Return the (X, Y) coordinate for the center point of the cell that contains the specified text.  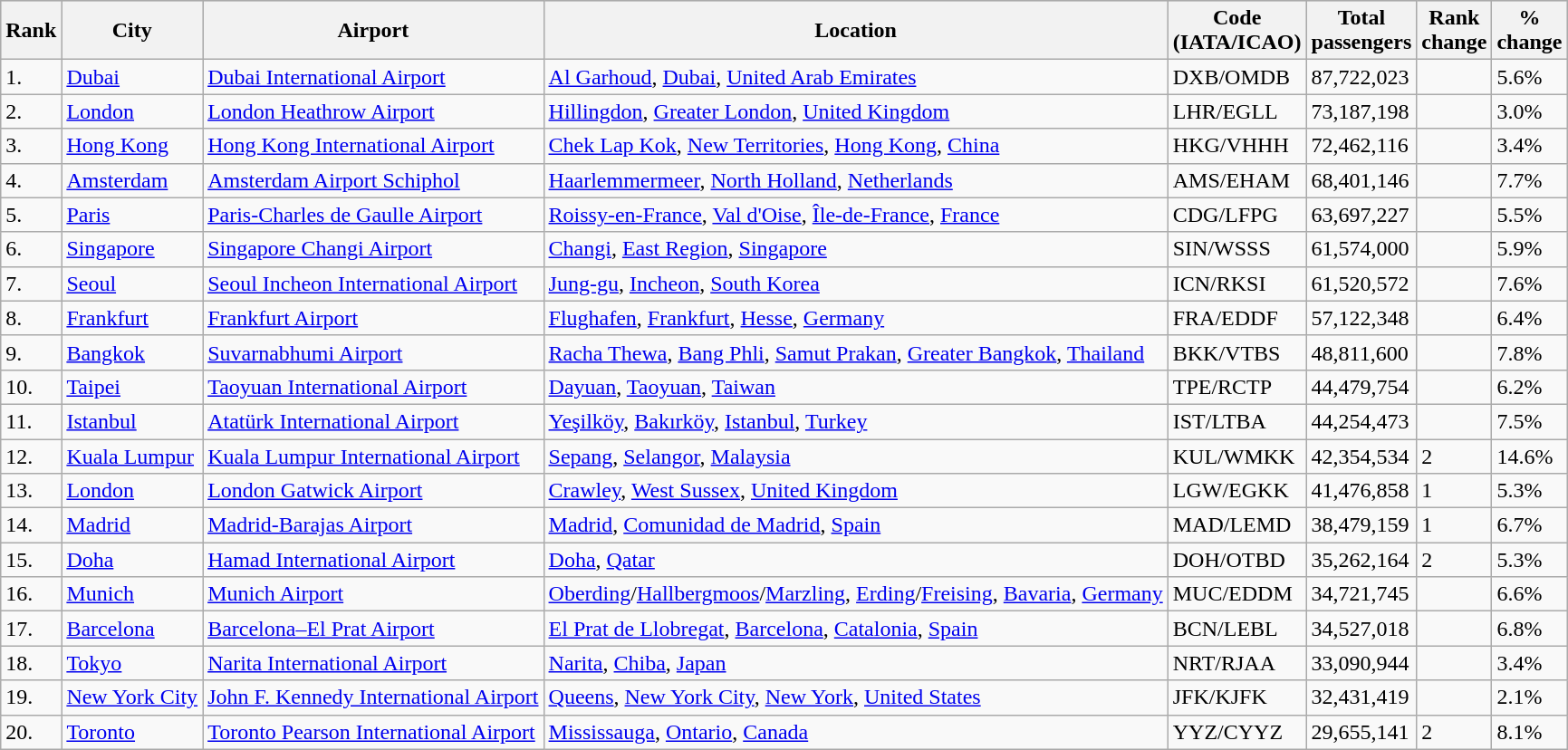
Frankfurt Airport (373, 318)
Location (855, 31)
SIN/WSSS (1237, 249)
Hong Kong (132, 146)
Dubai (132, 77)
Suvarnabhumi Airport (373, 352)
Madrid, Comunidad de Madrid, Spain (855, 525)
MAD/LEMD (1237, 525)
Taoyuan International Airport (373, 387)
42,354,534 (1361, 456)
Racha Thewa, Bang Phli, Samut Prakan, Greater Bangkok, Thailand (855, 352)
73,187,198 (1361, 111)
44,254,473 (1361, 421)
Bangkok (132, 352)
3. (31, 146)
London Gatwick Airport (373, 491)
38,479,159 (1361, 525)
19. (31, 697)
Hamad International Airport (373, 560)
87,722,023 (1361, 77)
32,431,419 (1361, 697)
%change (1529, 31)
ICN/RKSI (1237, 284)
20. (31, 732)
BKK/VTBS (1237, 352)
33,090,944 (1361, 663)
7. (31, 284)
Hong Kong International Airport (373, 146)
Flughafen, Frankfurt, Hesse, Germany (855, 318)
Munich (132, 594)
Jung-gu, Incheon, South Korea (855, 284)
Munich Airport (373, 594)
61,574,000 (1361, 249)
Amsterdam Airport Schiphol (373, 180)
Paris-Charles de Gaulle Airport (373, 215)
Chek Lap Kok, New Territories, Hong Kong, China (855, 146)
Singapore (132, 249)
Narita, Chiba, Japan (855, 663)
Doha (132, 560)
Yeşilköy, Bakırköy, Istanbul, Turkey (855, 421)
5.9% (1529, 249)
HKG/VHHH (1237, 146)
LHR/EGLL (1237, 111)
6.2% (1529, 387)
El Prat de Llobregat, Barcelona, Catalonia, Spain (855, 629)
Roissy-en-France, Val d'Oise, Île-de-France, France (855, 215)
61,520,572 (1361, 284)
FRA/EDDF (1237, 318)
Dayuan, Taoyuan, Taiwan (855, 387)
Totalpassengers (1361, 31)
Madrid (132, 525)
London Heathrow Airport (373, 111)
Dubai International Airport (373, 77)
1. (31, 77)
Barcelona–El Prat Airport (373, 629)
Queens, New York City, New York, United States (855, 697)
Seoul (132, 284)
Haarlemmermeer, North Holland, Netherlands (855, 180)
72,462,116 (1361, 146)
New York City (132, 697)
Frankfurt (132, 318)
YYZ/CYYZ (1237, 732)
6.8% (1529, 629)
6. (31, 249)
44,479,754 (1361, 387)
Changi, East Region, Singapore (855, 249)
TPE/RCTP (1237, 387)
Toronto Pearson International Airport (373, 732)
Tokyo (132, 663)
5. (31, 215)
Code(IATA/ICAO) (1237, 31)
5.6% (1529, 77)
7.6% (1529, 284)
Rank (31, 31)
DOH/OTBD (1237, 560)
Al Garhoud, Dubai, United Arab Emirates (855, 77)
Amsterdam (132, 180)
13. (31, 491)
41,476,858 (1361, 491)
Rankchange (1455, 31)
JFK/KJFK (1237, 697)
35,262,164 (1361, 560)
18. (31, 663)
2.1% (1529, 697)
MUC/EDDM (1237, 594)
2. (31, 111)
15. (31, 560)
6.7% (1529, 525)
Mississauga, Ontario, Canada (855, 732)
Atatürk International Airport (373, 421)
Doha, Qatar (855, 560)
IST/LTBA (1237, 421)
Toronto (132, 732)
Narita International Airport (373, 663)
12. (31, 456)
16. (31, 594)
Paris (132, 215)
9. (31, 352)
CDG/LFPG (1237, 215)
14. (31, 525)
Seoul Incheon International Airport (373, 284)
3.0% (1529, 111)
DXB/OMDB (1237, 77)
57,122,348 (1361, 318)
68,401,146 (1361, 180)
Madrid-Barajas Airport (373, 525)
Airport (373, 31)
John F. Kennedy International Airport (373, 697)
7.5% (1529, 421)
Crawley, West Sussex, United Kingdom (855, 491)
Kuala Lumpur International Airport (373, 456)
34,721,745 (1361, 594)
Kuala Lumpur (132, 456)
48,811,600 (1361, 352)
7.7% (1529, 180)
10. (31, 387)
KUL/WMKK (1237, 456)
14.6% (1529, 456)
LGW/EGKK (1237, 491)
NRT/RJAA (1237, 663)
8. (31, 318)
Barcelona (132, 629)
BCN/LEBL (1237, 629)
4. (31, 180)
11. (31, 421)
7.8% (1529, 352)
Oberding/Hallbergmoos/Marzling, Erding/Freising, Bavaria, Germany (855, 594)
Istanbul (132, 421)
City (132, 31)
63,697,227 (1361, 215)
6.6% (1529, 594)
AMS/EHAM (1237, 180)
Sepang, Selangor, Malaysia (855, 456)
Taipei (132, 387)
34,527,018 (1361, 629)
29,655,141 (1361, 732)
6.4% (1529, 318)
8.1% (1529, 732)
17. (31, 629)
5.5% (1529, 215)
Singapore Changi Airport (373, 249)
Hillingdon, Greater London, United Kingdom (855, 111)
